Determine the (x, y) coordinate at the center of the cell enclosing the given text.  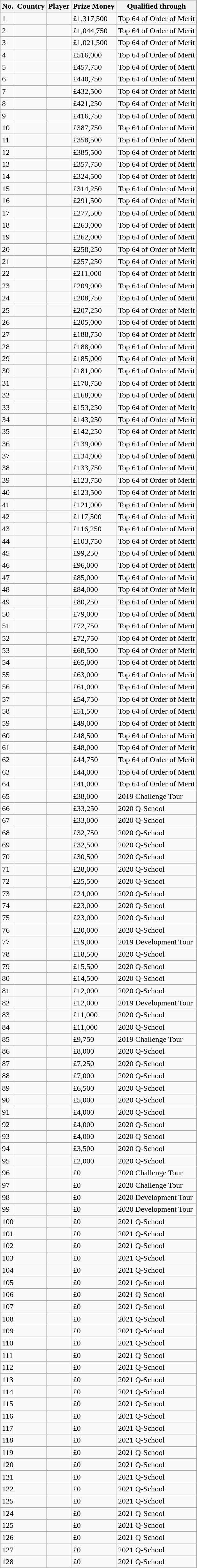
£117,500 (94, 517)
£51,500 (94, 711)
82 (8, 1003)
£32,750 (94, 833)
52 (8, 638)
£61,000 (94, 687)
95 (8, 1161)
92 (8, 1124)
£33,000 (94, 821)
27 (8, 334)
121 (8, 1477)
93 (8, 1137)
£358,500 (94, 140)
28 (8, 346)
47 (8, 578)
75 (8, 918)
14 (8, 177)
96 (8, 1173)
16 (8, 201)
£257,250 (94, 261)
£123,500 (94, 492)
£30,500 (94, 857)
£277,500 (94, 213)
105 (8, 1282)
87 (8, 1064)
122 (8, 1489)
£44,750 (94, 760)
97 (8, 1185)
63 (8, 772)
99 (8, 1209)
118 (8, 1440)
89 (8, 1088)
£18,500 (94, 954)
£142,250 (94, 432)
£1,044,750 (94, 31)
£133,750 (94, 468)
46 (8, 565)
£63,000 (94, 675)
£205,000 (94, 322)
60 (8, 735)
£8,000 (94, 1051)
£7,250 (94, 1064)
88 (8, 1076)
67 (8, 821)
100 (8, 1222)
83 (8, 1015)
58 (8, 711)
8 (8, 103)
56 (8, 687)
£1,021,500 (94, 43)
17 (8, 213)
107 (8, 1307)
42 (8, 517)
£457,750 (94, 67)
£79,000 (94, 614)
18 (8, 225)
9 (8, 116)
22 (8, 274)
41 (8, 504)
103 (8, 1258)
85 (8, 1039)
£44,000 (94, 772)
113 (8, 1380)
£65,000 (94, 663)
£6,500 (94, 1088)
£103,750 (94, 541)
112 (8, 1367)
£258,250 (94, 249)
35 (8, 432)
55 (8, 675)
3 (8, 43)
£208,750 (94, 298)
£134,000 (94, 456)
43 (8, 529)
Player (59, 6)
£20,000 (94, 930)
128 (8, 1562)
£188,750 (94, 334)
£440,750 (94, 79)
£116,250 (94, 529)
£188,000 (94, 346)
Qualified through (156, 6)
£432,500 (94, 91)
11 (8, 140)
£85,000 (94, 578)
£48,000 (94, 748)
£28,000 (94, 869)
78 (8, 954)
77 (8, 942)
4 (8, 55)
34 (8, 420)
2 (8, 31)
£421,250 (94, 103)
111 (8, 1355)
£7,000 (94, 1076)
37 (8, 456)
£181,000 (94, 371)
£96,000 (94, 565)
£32,500 (94, 845)
£24,000 (94, 893)
51 (8, 626)
13 (8, 164)
£139,000 (94, 444)
91 (8, 1112)
38 (8, 468)
68 (8, 833)
£143,250 (94, 420)
59 (8, 723)
94 (8, 1149)
10 (8, 128)
£54,750 (94, 699)
£263,000 (94, 225)
127 (8, 1550)
5 (8, 67)
No. (8, 6)
115 (8, 1404)
£99,250 (94, 553)
90 (8, 1100)
69 (8, 845)
49 (8, 602)
£207,250 (94, 310)
£262,000 (94, 237)
57 (8, 699)
31 (8, 383)
£3,500 (94, 1149)
20 (8, 249)
7 (8, 91)
£41,000 (94, 784)
62 (8, 760)
£324,500 (94, 177)
£2,000 (94, 1161)
19 (8, 237)
21 (8, 261)
£14,500 (94, 979)
15 (8, 189)
£185,000 (94, 359)
65 (8, 796)
116 (8, 1416)
£15,500 (94, 966)
£9,750 (94, 1039)
48 (8, 590)
61 (8, 748)
£385,500 (94, 152)
£25,500 (94, 881)
76 (8, 930)
Prize Money (94, 6)
50 (8, 614)
£121,000 (94, 504)
29 (8, 359)
£49,000 (94, 723)
1 (8, 19)
117 (8, 1428)
74 (8, 905)
45 (8, 553)
40 (8, 492)
30 (8, 371)
84 (8, 1027)
71 (8, 869)
114 (8, 1392)
80 (8, 979)
126 (8, 1538)
£19,000 (94, 942)
33 (8, 407)
6 (8, 79)
104 (8, 1270)
£1,317,500 (94, 19)
£170,750 (94, 383)
64 (8, 784)
£291,500 (94, 201)
£387,750 (94, 128)
36 (8, 444)
98 (8, 1197)
119 (8, 1452)
54 (8, 663)
72 (8, 881)
70 (8, 857)
£33,250 (94, 808)
£516,000 (94, 55)
108 (8, 1319)
£211,000 (94, 274)
109 (8, 1331)
106 (8, 1294)
£5,000 (94, 1100)
£123,750 (94, 480)
24 (8, 298)
73 (8, 893)
£314,250 (94, 189)
£38,000 (94, 796)
£168,000 (94, 395)
26 (8, 322)
124 (8, 1513)
44 (8, 541)
79 (8, 966)
23 (8, 286)
£357,750 (94, 164)
12 (8, 152)
110 (8, 1343)
120 (8, 1465)
102 (8, 1246)
53 (8, 650)
Country (31, 6)
32 (8, 395)
101 (8, 1234)
£84,000 (94, 590)
£68,500 (94, 650)
86 (8, 1051)
£48,500 (94, 735)
£209,000 (94, 286)
£80,250 (94, 602)
£416,750 (94, 116)
£153,250 (94, 407)
39 (8, 480)
81 (8, 991)
66 (8, 808)
25 (8, 310)
